Find where the given text appears and provide that cell's center as [X, Y] coordinate. 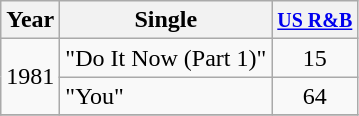
1981 [30, 77]
15 [315, 58]
"You" [166, 96]
US R&B [315, 20]
"Do It Now (Part 1)" [166, 58]
Year [30, 20]
Single [166, 20]
64 [315, 96]
